Extract the [x, y] coordinate from the center of the cell holding the provided text.  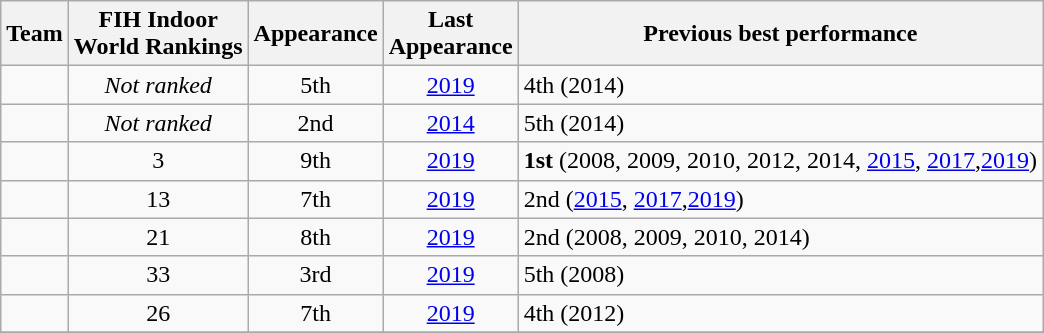
2nd (2015, 2017,2019) [780, 199]
1st (2008, 2009, 2010, 2012, 2014, 2015, 2017,2019) [780, 161]
Appearance [316, 34]
FIH IndoorWorld Rankings [158, 34]
9th [316, 161]
33 [158, 275]
8th [316, 237]
2014 [450, 123]
5th (2008) [780, 275]
4th (2014) [780, 85]
5th [316, 85]
13 [158, 199]
5th (2014) [780, 123]
2nd [316, 123]
Team [35, 34]
Previous best performance [780, 34]
4th (2012) [780, 313]
21 [158, 237]
3rd [316, 275]
3 [158, 161]
2nd (2008, 2009, 2010, 2014) [780, 237]
LastAppearance [450, 34]
26 [158, 313]
